Find where the given text appears and provide that cell's center as [x, y] coordinate. 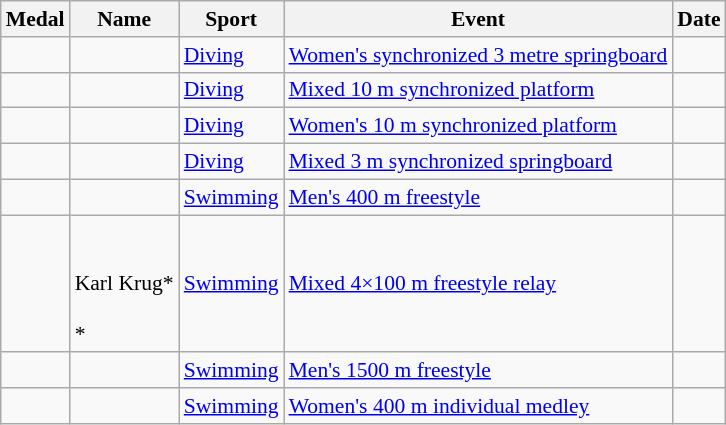
Men's 400 m freestyle [478, 197]
Women's 400 m individual medley [478, 406]
Sport [232, 19]
Event [478, 19]
Mixed 4×100 m freestyle relay [478, 284]
Mixed 10 m synchronized platform [478, 90]
Medal [36, 19]
Women's 10 m synchronized platform [478, 126]
Date [698, 19]
Men's 1500 m freestyle [478, 371]
Women's synchronized 3 metre springboard [478, 55]
Mixed 3 m synchronized springboard [478, 162]
Karl Krug** [124, 284]
Name [124, 19]
